Output the (X, Y) coordinate of the center of the cell containing the given text.  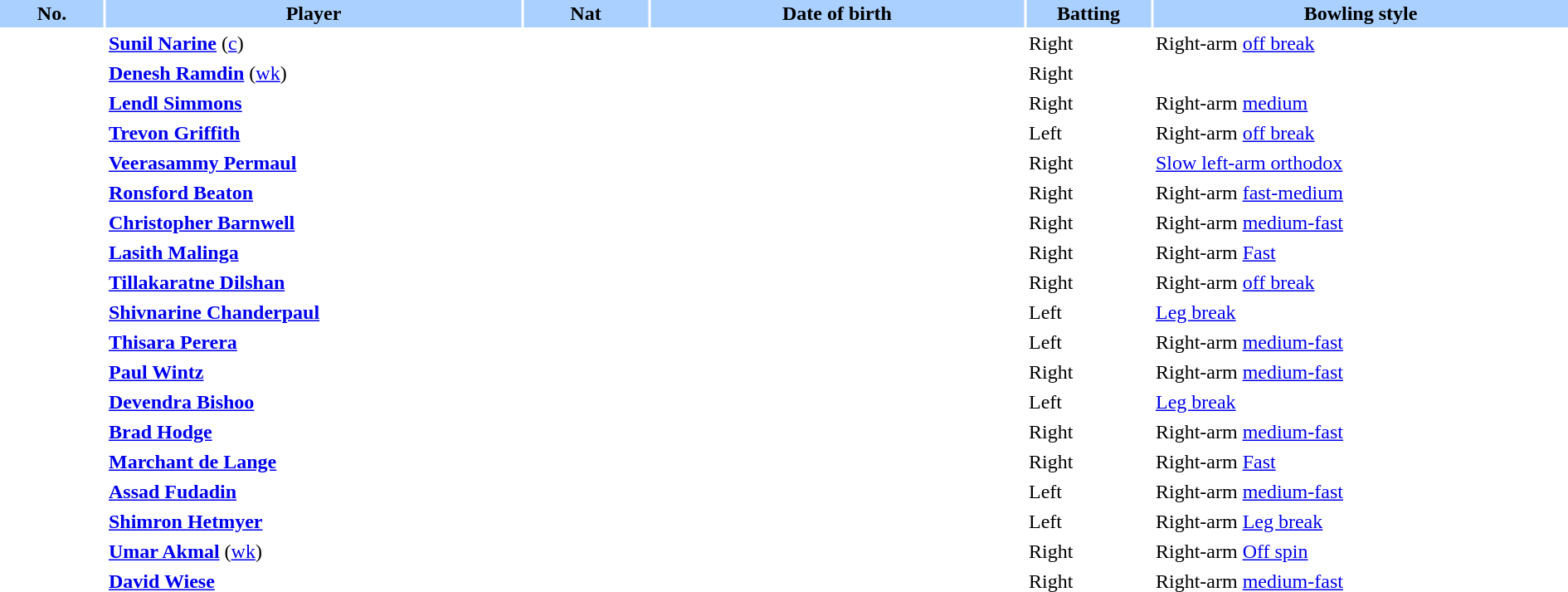
Right-arm Leg break (1361, 521)
Denesh Ramdin (wk) (314, 73)
Thisara Perera (314, 342)
Marchant de Lange (314, 462)
Ronsford Beaton (314, 193)
Date of birth (837, 13)
Devendra Bishoo (314, 402)
Right-arm fast-medium (1361, 193)
Trevon Griffith (314, 133)
Player (314, 13)
Lasith Malinga (314, 252)
No. (51, 13)
Assad Fudadin (314, 492)
Shivnarine Chanderpaul (314, 312)
Slow left-arm orthodox (1361, 163)
Umar Akmal (wk) (314, 551)
Batting (1088, 13)
Shimron Hetmyer (314, 521)
Nat (586, 13)
Lendl Simmons (314, 103)
Veerasammy Permaul (314, 163)
Sunil Narine (c) (314, 43)
Right-arm medium (1361, 103)
Brad Hodge (314, 432)
Tillakaratne Dilshan (314, 282)
Christopher Barnwell (314, 223)
Right-arm Off spin (1361, 551)
Bowling style (1361, 13)
Paul Wintz (314, 372)
